Determine the [x, y] coordinate at the center of the cell enclosing the given text.  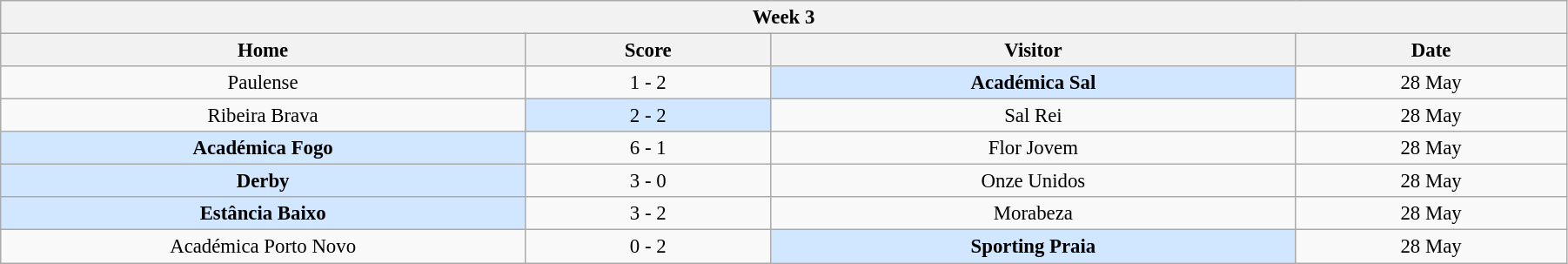
Morabeza [1034, 213]
Estância Baixo [263, 213]
Académica Sal [1034, 83]
Onze Unidos [1034, 181]
Académica Porto Novo [263, 247]
3 - 0 [647, 181]
Sal Rei [1034, 116]
Score [647, 51]
Académica Fogo [263, 148]
0 - 2 [647, 247]
Derby [263, 181]
6 - 1 [647, 148]
Date [1431, 51]
1 - 2 [647, 83]
2 - 2 [647, 116]
Week 3 [784, 17]
Visitor [1034, 51]
Home [263, 51]
3 - 2 [647, 213]
Paulense [263, 83]
Ribeira Brava [263, 116]
Sporting Praia [1034, 247]
Flor Jovem [1034, 148]
